Output the (x, y) coordinate of the center of the cell containing the given text.  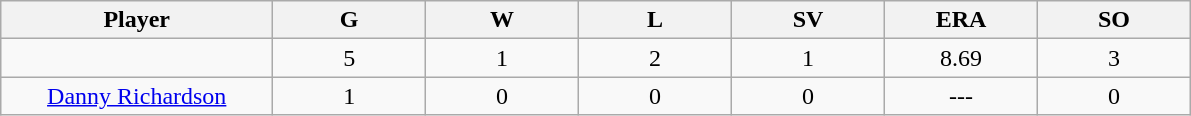
SO (1114, 20)
Player (137, 20)
W (502, 20)
2 (656, 58)
G (350, 20)
--- (960, 96)
Danny Richardson (137, 96)
ERA (960, 20)
L (656, 20)
8.69 (960, 58)
SV (808, 20)
3 (1114, 58)
5 (350, 58)
